Pinpoint the cell where the given text exists, returning its (x, y) midpoint coordinate. 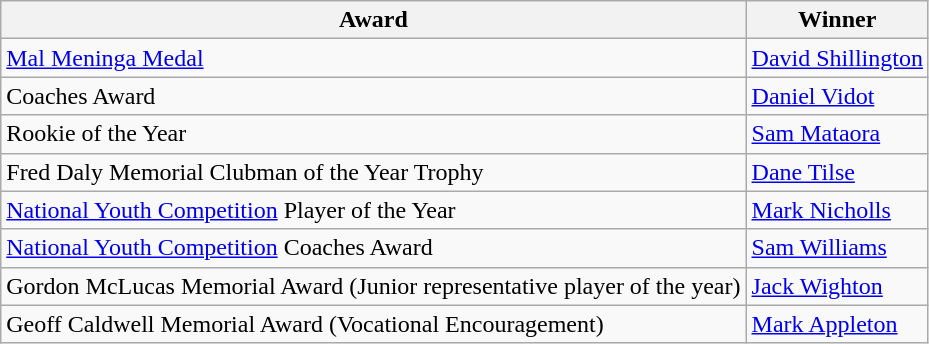
Award (374, 20)
Gordon McLucas Memorial Award (Junior representative player of the year) (374, 286)
Mark Appleton (837, 324)
Sam Mataora (837, 134)
Mark Nicholls (837, 210)
David Shillington (837, 58)
Dane Tilse (837, 172)
Geoff Caldwell Memorial Award (Vocational Encouragement) (374, 324)
Jack Wighton (837, 286)
Daniel Vidot (837, 96)
Rookie of the Year (374, 134)
Mal Meninga Medal (374, 58)
National Youth Competition Coaches Award (374, 248)
National Youth Competition Player of the Year (374, 210)
Fred Daly Memorial Clubman of the Year Trophy (374, 172)
Coaches Award (374, 96)
Sam Williams (837, 248)
Winner (837, 20)
